From the cell containing the given text, extract its center point as [X, Y] coordinate. 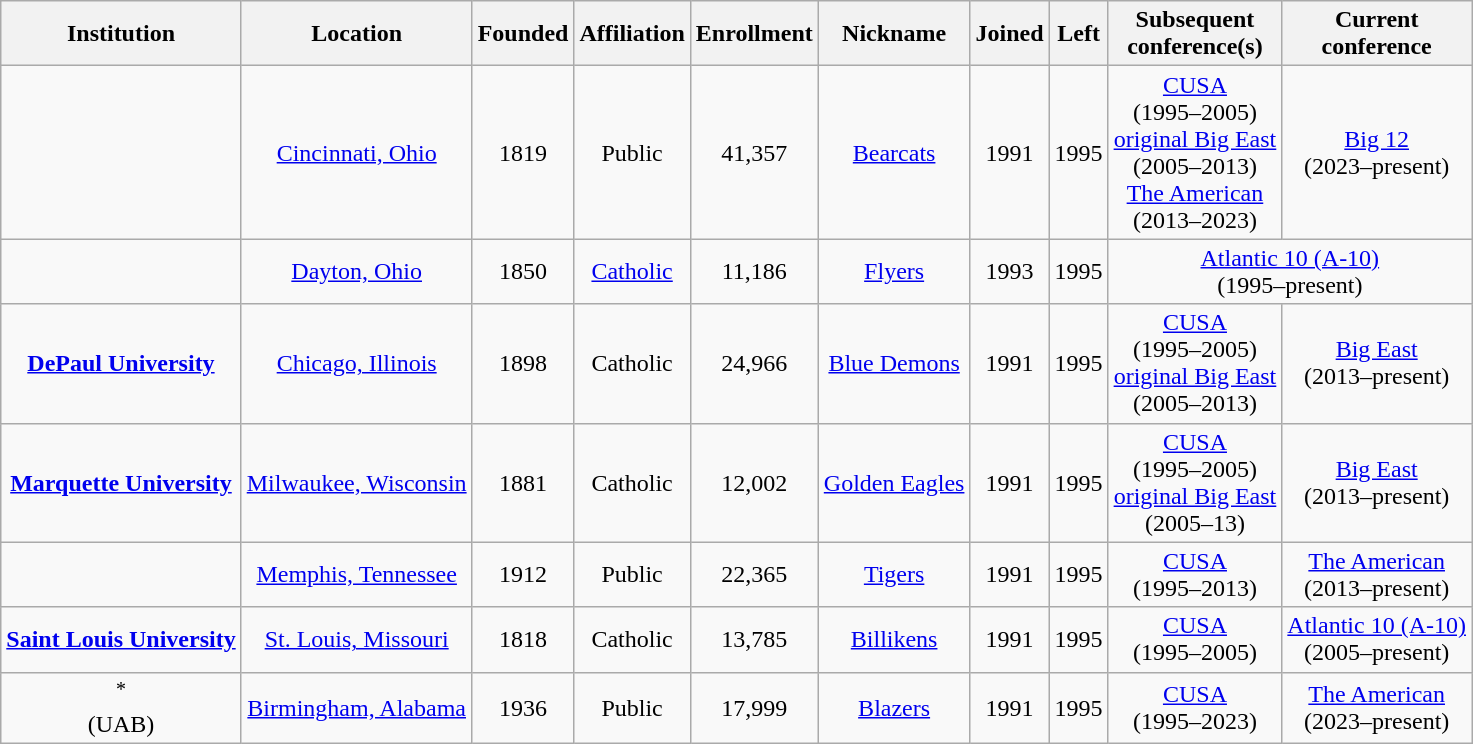
CUSA(1995–2005)original Big East(2005–2013)The American(2013–2023) [1195, 152]
Memphis, Tennessee [356, 574]
Location [356, 34]
22,365 [754, 574]
1818 [523, 640]
41,357 [754, 152]
Founded [523, 34]
1819 [523, 152]
Birmingham, Alabama [356, 708]
Flyers [894, 272]
Cincinnati, Ohio [356, 152]
Saint Louis University [121, 640]
Nickname [894, 34]
Golden Eagles [894, 482]
11,186 [754, 272]
1881 [523, 482]
Enrollment [754, 34]
Affiliation [632, 34]
24,966 [754, 364]
17,999 [754, 708]
Blue Demons [894, 364]
The American(2013–present) [1377, 574]
Billikens [894, 640]
The American(2023–present) [1377, 708]
Institution [121, 34]
St. Louis, Missouri [356, 640]
12,002 [754, 482]
1850 [523, 272]
13,785 [754, 640]
Milwaukee, Wisconsin [356, 482]
Tigers [894, 574]
1898 [523, 364]
CUSA(1995–2005) [1195, 640]
*(UAB) [121, 708]
Big 12(2023–present) [1377, 152]
CUSA(1995–2023) [1195, 708]
Left [1078, 34]
Subsequentconference(s) [1195, 34]
Dayton, Ohio [356, 272]
Atlantic 10 (A-10)(2005–present) [1377, 640]
Currentconference [1377, 34]
Joined [1010, 34]
CUSA(1995–2005)original Big East(2005–2013) [1195, 364]
CUSA(1995–2013) [1195, 574]
1993 [1010, 272]
Blazers [894, 708]
Marquette University [121, 482]
1912 [523, 574]
Chicago, Illinois [356, 364]
1936 [523, 708]
DePaul University [121, 364]
Bearcats [894, 152]
Atlantic 10 (A-10)(1995–present) [1290, 272]
CUSA(1995–2005)original Big East(2005–13) [1195, 482]
